Identify which cell holds the provided text, then report its [X, Y] central coordinate. 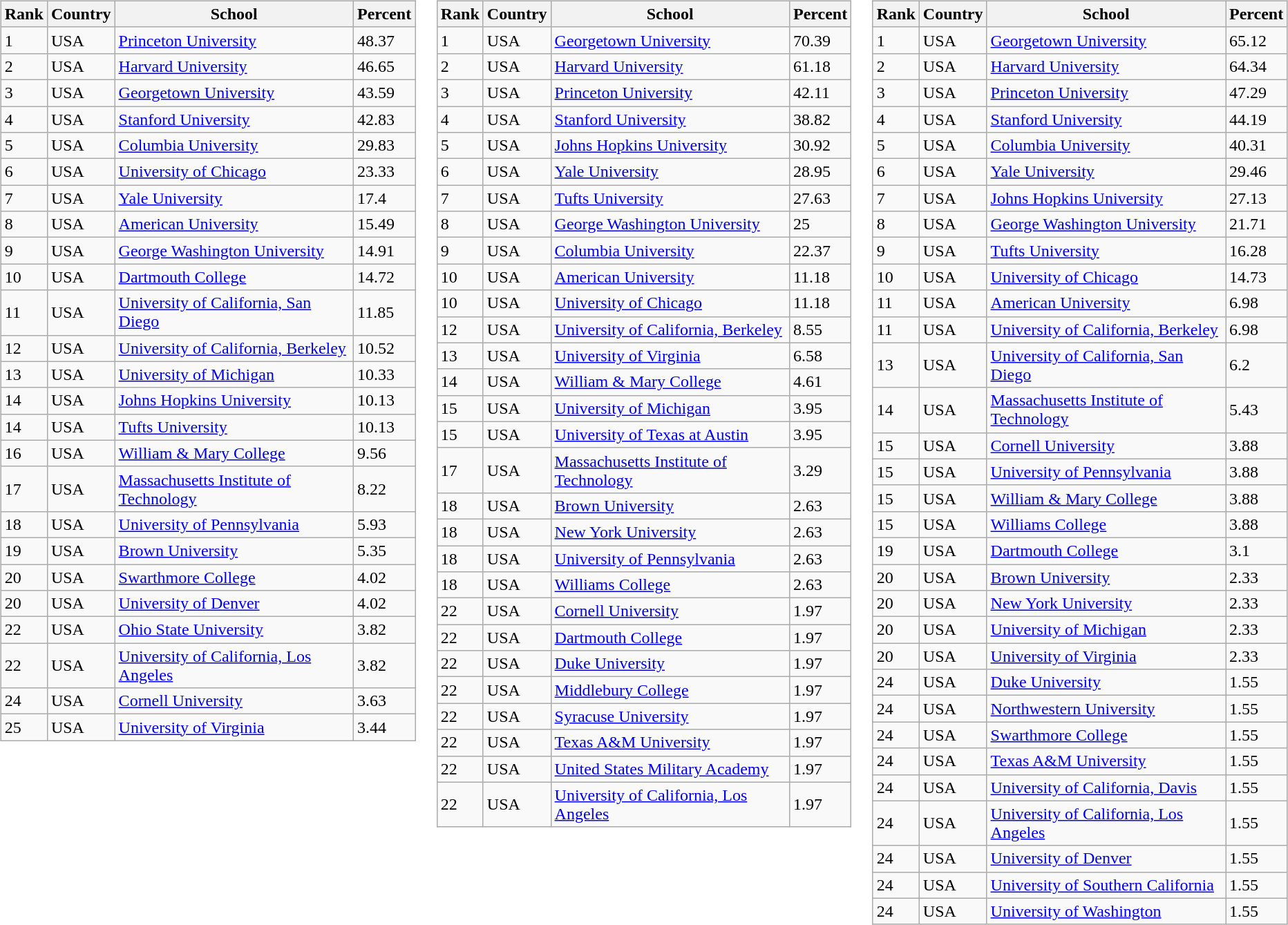
8.22 [384, 489]
28.95 [820, 172]
42.11 [820, 93]
Ohio State University [234, 630]
15.49 [384, 225]
21.71 [1256, 225]
Northwestern University [1106, 709]
University of California, Davis [1106, 788]
14.91 [384, 251]
38.82 [820, 120]
14.73 [1256, 277]
27.63 [820, 198]
29.46 [1256, 172]
48.37 [384, 40]
40.31 [1256, 146]
44.19 [1256, 120]
61.18 [820, 66]
42.83 [384, 120]
5.43 [1256, 410]
16.28 [1256, 251]
16 [23, 453]
23.33 [384, 172]
5.35 [384, 551]
6.2 [1256, 365]
5.93 [384, 524]
United States Military Academy [670, 769]
10.33 [384, 374]
65.12 [1256, 40]
30.92 [820, 146]
University of Southern California [1106, 885]
17.4 [384, 198]
43.59 [384, 93]
14.72 [384, 277]
University of Washington [1106, 911]
4.61 [820, 382]
29.83 [384, 146]
Syracuse University [670, 716]
70.39 [820, 40]
8.55 [820, 330]
3.63 [384, 701]
22.37 [820, 251]
64.34 [1256, 66]
3.44 [384, 727]
Middlebury College [670, 690]
University of Texas at Austin [670, 435]
6.58 [820, 356]
3.1 [1256, 551]
27.13 [1256, 198]
47.29 [1256, 93]
9.56 [384, 453]
11.85 [384, 312]
10.52 [384, 348]
3.29 [820, 470]
46.65 [384, 66]
